Extract the (X, Y) coordinate from the center of the cell holding the provided text.  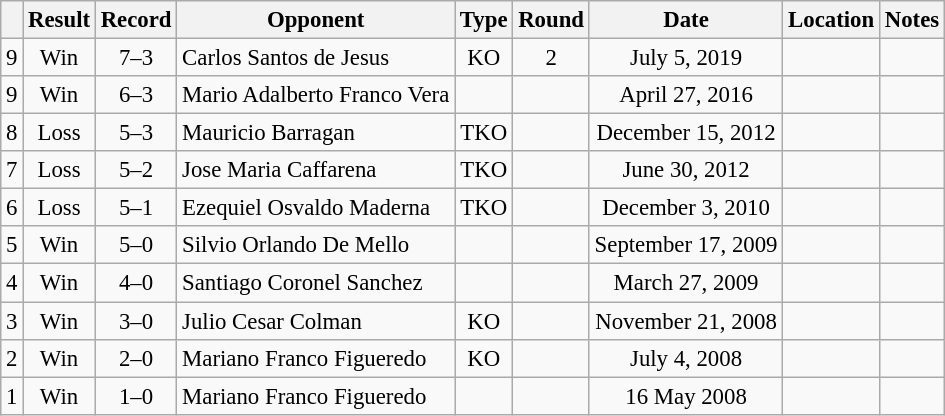
8 (12, 133)
Opponent (316, 20)
Julio Cesar Colman (316, 321)
5–1 (136, 208)
Mauricio Barragan (316, 133)
4 (12, 283)
5–3 (136, 133)
5 (12, 245)
3 (12, 321)
Silvio Orlando De Mello (316, 245)
December 15, 2012 (686, 133)
4–0 (136, 283)
Record (136, 20)
1 (12, 396)
Jose Maria Caffarena (316, 170)
6–3 (136, 95)
Round (551, 20)
Date (686, 20)
5–2 (136, 170)
2–0 (136, 358)
6 (12, 208)
June 30, 2012 (686, 170)
March 27, 2009 (686, 283)
Notes (912, 20)
Santiago Coronel Sanchez (316, 283)
7 (12, 170)
Location (832, 20)
Result (60, 20)
July 5, 2019 (686, 58)
5–0 (136, 245)
September 17, 2009 (686, 245)
July 4, 2008 (686, 358)
Carlos Santos de Jesus (316, 58)
November 21, 2008 (686, 321)
1–0 (136, 396)
Ezequiel Osvaldo Maderna (316, 208)
16 May 2008 (686, 396)
December 3, 2010 (686, 208)
3–0 (136, 321)
April 27, 2016 (686, 95)
7–3 (136, 58)
Type (484, 20)
Mario Adalberto Franco Vera (316, 95)
